Return the [X, Y] coordinate for the center point of the cell that contains the specified text.  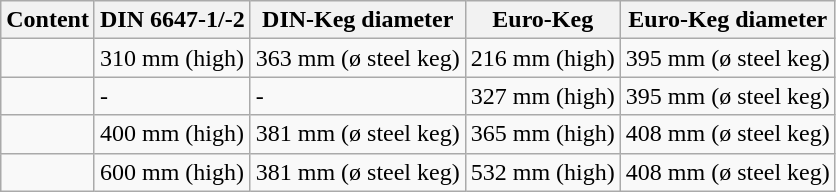
310 mm (high) [172, 58]
Content [48, 20]
532 mm (high) [542, 172]
DIN-Keg diameter [358, 20]
216 mm (high) [542, 58]
600 mm (high) [172, 172]
Euro-Keg [542, 20]
Euro-Keg diameter [728, 20]
DIN 6647-1/-2 [172, 20]
400 mm (high) [172, 134]
363 mm (ø steel keg) [358, 58]
327 mm (high) [542, 96]
365 mm (high) [542, 134]
